Scan for the cell matching the given text and deliver its (X, Y) coordinate at center. 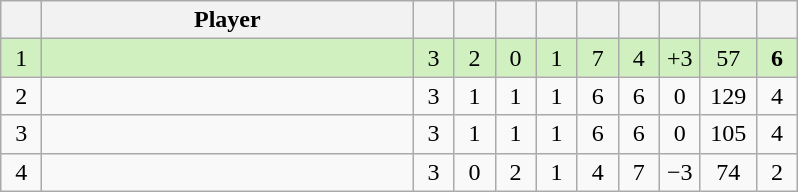
57 (728, 58)
129 (728, 96)
74 (728, 172)
+3 (680, 58)
−3 (680, 172)
Player (228, 20)
105 (728, 134)
